Search for the cell housing the specified text and yield its (X, Y) center coordinate. 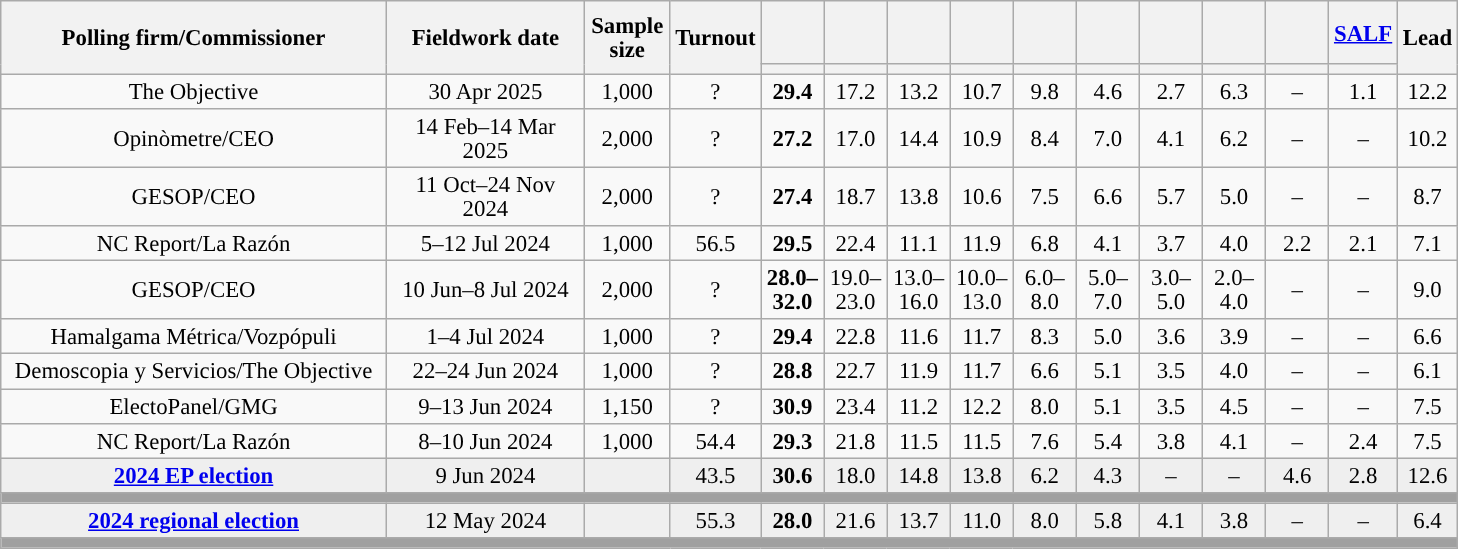
12.6 (1428, 476)
14.8 (918, 476)
2.4 (1364, 440)
6.4 (1428, 520)
Hamalgama Métrica/Vozpópuli (194, 338)
2.2 (1298, 244)
21.6 (856, 520)
22.4 (856, 244)
9.0 (1428, 290)
5–12 Jul 2024 (485, 244)
21.8 (856, 440)
The Objective (194, 92)
7.6 (1044, 440)
13.2 (918, 92)
Opinòmetre/CEO (194, 138)
10.6 (982, 198)
3.7 (1170, 244)
19.0–23.0 (856, 290)
8.7 (1428, 198)
55.3 (716, 520)
56.5 (716, 244)
13.7 (918, 520)
4.5 (1234, 406)
Lead (1428, 38)
8.4 (1044, 138)
Demoscopia y Servicios/The Objective (194, 372)
11 Oct–24 Nov 2024 (485, 198)
22.8 (856, 338)
1,150 (627, 406)
2.0–4.0 (1234, 290)
2.1 (1364, 244)
54.4 (716, 440)
11.0 (982, 520)
1–4 Jul 2024 (485, 338)
10 Jun–8 Jul 2024 (485, 290)
29.5 (792, 244)
2024 regional election (194, 520)
1.1 (1364, 92)
14 Feb–14 Mar 2025 (485, 138)
10.0–13.0 (982, 290)
12 May 2024 (485, 520)
Turnout (716, 38)
Polling firm/Commissioner (194, 38)
11.2 (918, 406)
2.7 (1170, 92)
10.2 (1428, 138)
SALF (1364, 32)
3.9 (1234, 338)
7.0 (1108, 138)
29.3 (792, 440)
5.0–7.0 (1108, 290)
22.7 (856, 372)
30.9 (792, 406)
9 Jun 2024 (485, 476)
5.7 (1170, 198)
17.2 (856, 92)
22–24 Jun 2024 (485, 372)
7.1 (1428, 244)
9.8 (1044, 92)
27.2 (792, 138)
8–10 Jun 2024 (485, 440)
3.0–5.0 (1170, 290)
13.0–16.0 (918, 290)
8.3 (1044, 338)
28.8 (792, 372)
30.6 (792, 476)
4.3 (1108, 476)
11.1 (918, 244)
28.0–32.0 (792, 290)
2.8 (1364, 476)
30 Apr 2025 (485, 92)
6.1 (1428, 372)
18.0 (856, 476)
5.8 (1108, 520)
Sample size (627, 38)
11.6 (918, 338)
6.0–8.0 (1044, 290)
5.4 (1108, 440)
10.9 (982, 138)
ElectoPanel/GMG (194, 406)
3.6 (1170, 338)
27.4 (792, 198)
17.0 (856, 138)
14.4 (918, 138)
6.3 (1234, 92)
Fieldwork date (485, 38)
6.8 (1044, 244)
28.0 (792, 520)
23.4 (856, 406)
2024 EP election (194, 476)
10.7 (982, 92)
43.5 (716, 476)
18.7 (856, 198)
9–13 Jun 2024 (485, 406)
